Identify which cell holds the provided text, then report its [X, Y] central coordinate. 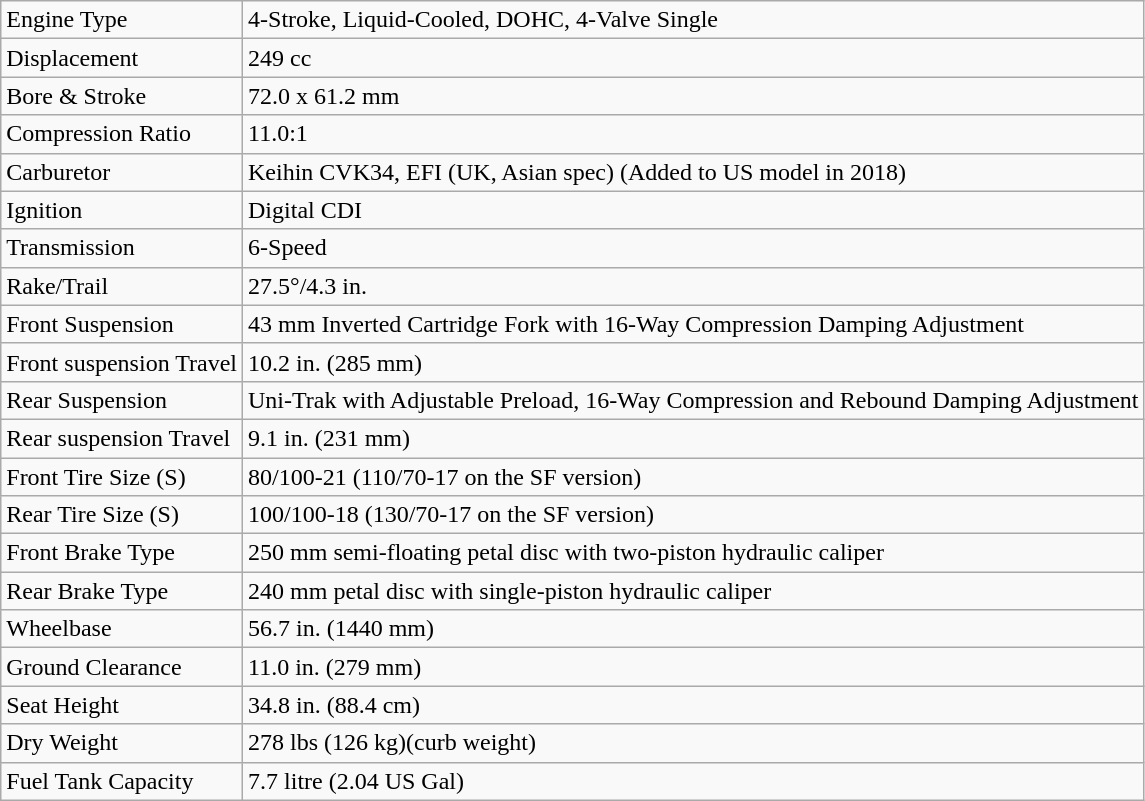
Front Brake Type [122, 553]
11.0 in. (279 mm) [694, 667]
Transmission [122, 248]
56.7 in. (1440 mm) [694, 629]
Front Suspension [122, 324]
4-Stroke, Liquid-Cooled, DOHC, 4-Valve Single [694, 20]
Displacement [122, 58]
10.2 in. (285 mm) [694, 362]
240 mm petal disc with single-piston hydraulic caliper [694, 591]
Front Tire Size (S) [122, 477]
Uni-Trak with Adjustable Preload, 16-Way Compression and Rebound Damping Adjustment [694, 400]
Bore & Stroke [122, 96]
72.0 x 61.2 mm [694, 96]
100/100-18 (130/70-17 on the SF version) [694, 515]
Digital CDI [694, 210]
Compression Ratio [122, 134]
Rear Tire Size (S) [122, 515]
278 lbs (126 kg)(curb weight) [694, 743]
Engine Type [122, 20]
Fuel Tank Capacity [122, 781]
Carburetor [122, 172]
250 mm semi-floating petal disc with two-piston hydraulic caliper [694, 553]
Front suspension Travel [122, 362]
34.8 in. (88.4 cm) [694, 705]
Seat Height [122, 705]
249 cc [694, 58]
Rear Brake Type [122, 591]
Rake/Trail [122, 286]
6-Speed [694, 248]
Rear suspension Travel [122, 438]
Ignition [122, 210]
Ground Clearance [122, 667]
Wheelbase [122, 629]
80/100-21 (110/70-17 on the SF version) [694, 477]
Dry Weight [122, 743]
Keihin CVK34, EFI (UK, Asian spec) (Added to US model in 2018) [694, 172]
9.1 in. (231 mm) [694, 438]
7.7 litre (2.04 US Gal) [694, 781]
11.0:1 [694, 134]
Rear Suspension [122, 400]
27.5°/4.3 in. [694, 286]
43 mm Inverted Cartridge Fork with 16-Way Compression Damping Adjustment [694, 324]
